Extract the (x, y) coordinate from the center of the cell holding the provided text.  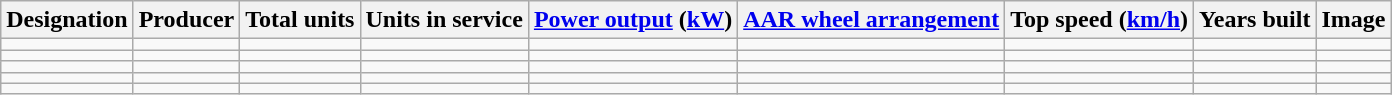
Producer (186, 20)
Total units (300, 20)
Years built (1255, 20)
AAR wheel arrangement (872, 20)
Units in service (444, 20)
Power output (kW) (632, 20)
Top speed (km/h) (1100, 20)
Designation (67, 20)
Image (1354, 20)
